Return the [x, y] coordinate for the center point of the cell that contains the specified text.  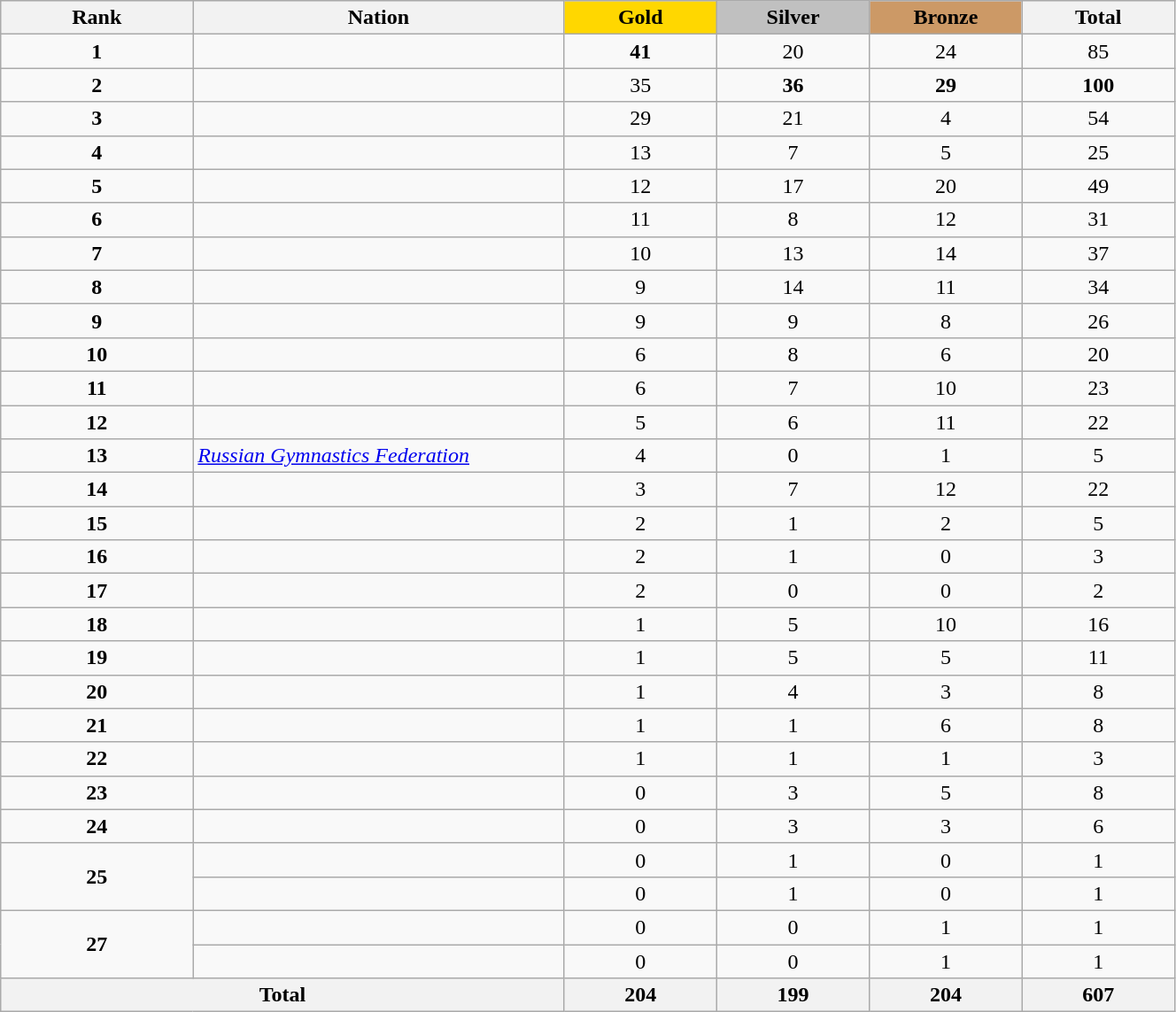
36 [793, 85]
37 [1098, 253]
41 [640, 51]
Silver [793, 18]
27 [97, 944]
607 [1098, 995]
54 [1098, 119]
Bronze [946, 18]
Russian Gymnastics Federation [379, 456]
31 [1098, 220]
18 [97, 624]
Nation [379, 18]
100 [1098, 85]
19 [97, 658]
Gold [640, 18]
34 [1098, 287]
85 [1098, 51]
35 [640, 85]
15 [97, 523]
49 [1098, 186]
199 [793, 995]
26 [1098, 321]
Rank [97, 18]
